Determine the [x, y] coordinate at the center of the cell enclosing the given text.  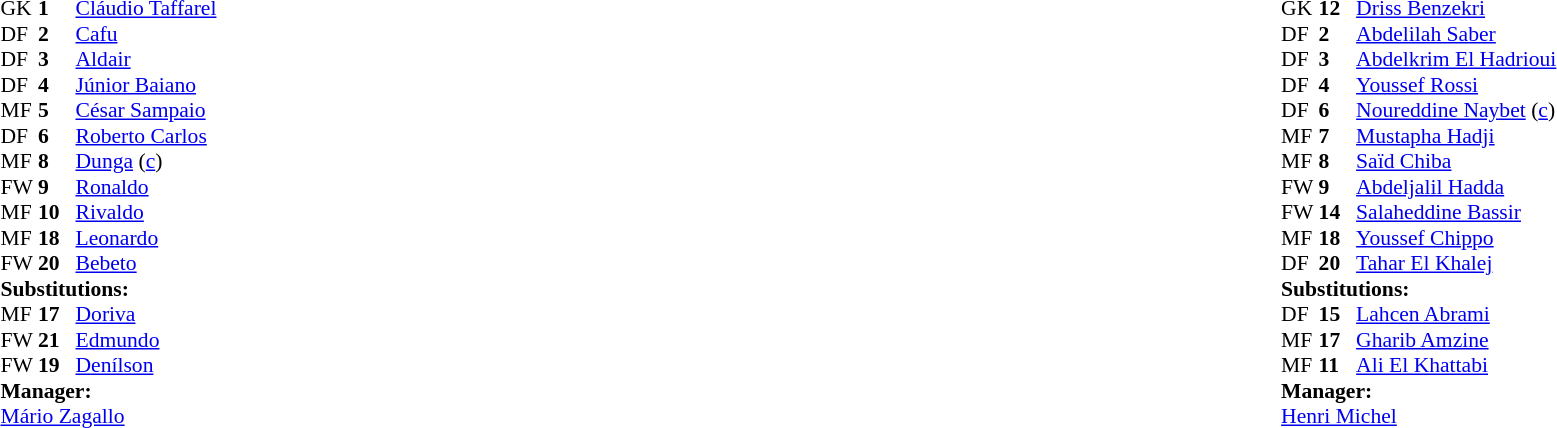
Youssef Chippo [1456, 238]
César Sampaio [146, 111]
Abdelilah Saber [1456, 34]
Salaheddine Bassir [1456, 213]
Edmundo [146, 340]
Doriva [146, 315]
Lahcen Abrami [1456, 315]
Tahar El Khalej [1456, 263]
15 [1338, 315]
Rivaldo [146, 213]
Cafu [146, 34]
Aldair [146, 59]
21 [57, 340]
Leonardo [146, 238]
Abdeljalil Hadda [1456, 187]
Roberto Carlos [146, 136]
7 [1338, 136]
11 [1338, 365]
Mustapha Hadji [1456, 136]
14 [1338, 213]
Bebeto [146, 263]
Abdelkrim El Hadrioui [1456, 59]
10 [57, 213]
Youssef Rossi [1456, 85]
Dunga (c) [146, 161]
5 [57, 111]
19 [57, 365]
Gharib Amzine [1456, 340]
Júnior Baiano [146, 85]
Noureddine Naybet (c) [1456, 111]
Saïd Chiba [1456, 161]
Ali El Khattabi [1456, 365]
Ronaldo [146, 187]
Denílson [146, 365]
